Detect which cell encompasses the target text, then output its (X, Y) center coordinate. 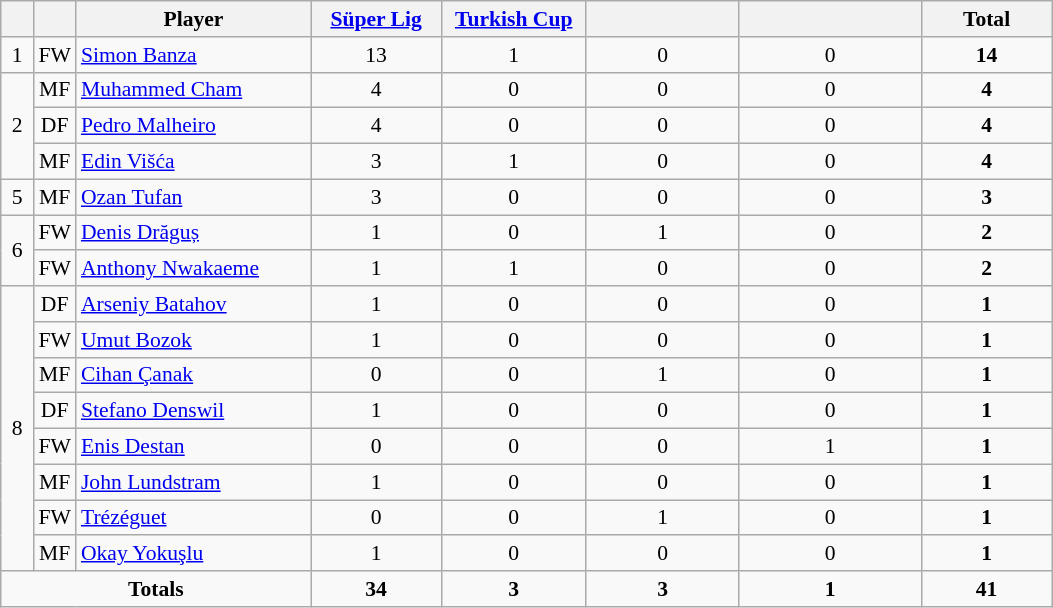
Denis Drăguș (194, 233)
Edin Višća (194, 162)
41 (987, 589)
Trézéguet (194, 518)
5 (18, 197)
14 (987, 55)
Simon Banza (194, 55)
Pedro Malheiro (194, 126)
Anthony Nwakaeme (194, 269)
Totals (156, 589)
John Lundstram (194, 482)
34 (376, 589)
Muhammed Cham (194, 90)
Stefano Denswil (194, 411)
8 (18, 428)
Player (194, 19)
Umut Bozok (194, 340)
Süper Lig (376, 19)
6 (18, 250)
Ozan Tufan (194, 197)
Turkish Cup (514, 19)
Okay Yokuşlu (194, 554)
Arseniy Batahov (194, 304)
Enis Destan (194, 447)
13 (376, 55)
Total (987, 19)
Cihan Çanak (194, 375)
